Return [x, y] of the center of cell containing provided text 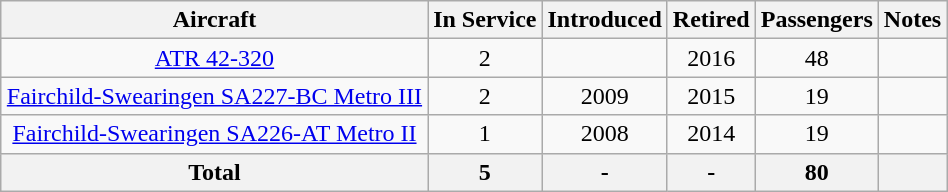
ATR 42-320 [214, 58]
2008 [604, 134]
48 [816, 58]
Fairchild-Swearingen SA226-AT Metro II [214, 134]
Notes [912, 20]
Passengers [816, 20]
Total [214, 172]
Fairchild-Swearingen SA227-BC Metro III [214, 96]
In Service [485, 20]
2015 [711, 96]
Introduced [604, 20]
Retired [711, 20]
Aircraft [214, 20]
2014 [711, 134]
1 [485, 134]
5 [485, 172]
80 [816, 172]
2009 [604, 96]
2016 [711, 58]
